Provide the [x, y] coordinate of the cell's center where the given text is located.  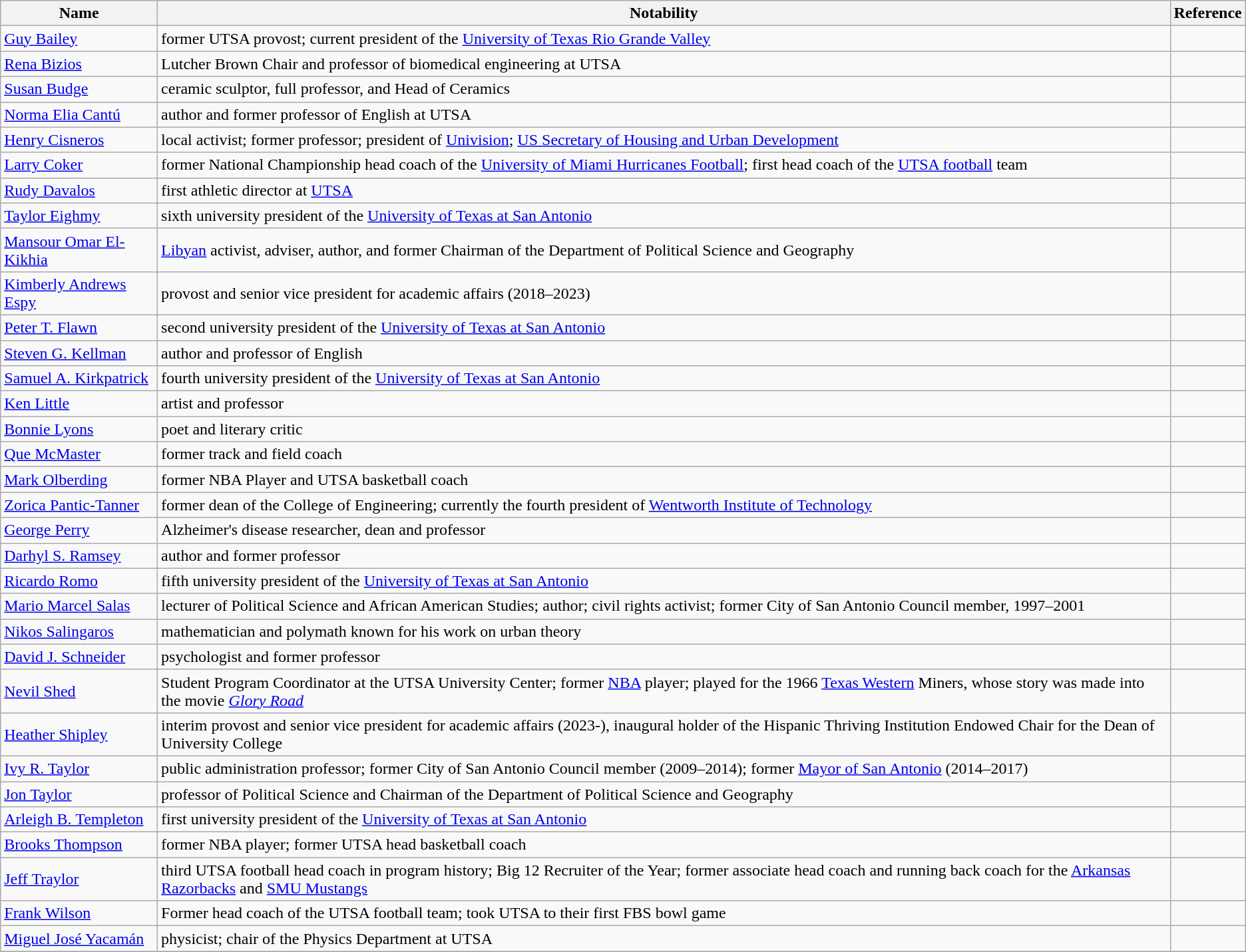
Brooks Thompson [79, 845]
former National Championship head coach of the University of Miami Hurricanes Football; first head coach of the UTSA football team [664, 165]
Steven G. Kellman [79, 353]
Rena Bizios [79, 64]
Mark Olberding [79, 480]
mathematician and polymath known for his work on urban theory [664, 631]
Jon Taylor [79, 794]
first athletic director at UTSA [664, 190]
fourth university president of the University of Texas at San Antonio [664, 379]
Mansour Omar El-Kikhia [79, 250]
former dean of the College of Engineering; currently the fourth president of Wentworth Institute of Technology [664, 505]
Guy Bailey [79, 39]
Notability [664, 13]
George Perry [79, 530]
Zorica Pantic-Tanner [79, 505]
Name [79, 13]
former NBA player; former UTSA head basketball coach [664, 845]
Heather Shipley [79, 734]
author and former professor of English at UTSA [664, 114]
author and former professor [664, 555]
Miguel José Yacamán [79, 939]
provost and senior vice president for academic affairs (2018–2023) [664, 293]
Ken Little [79, 404]
Ricardo Romo [79, 581]
Libyan activist, adviser, author, and former Chairman of the Department of Political Science and Geography [664, 250]
Reference [1207, 13]
Que McMaster [79, 454]
Bonnie Lyons [79, 429]
Ivy R. Taylor [79, 768]
Former head coach of the UTSA football team; took UTSA to their first FBS bowl game [664, 913]
Kimberly Andrews Espy [79, 293]
first university president of the University of Texas at San Antonio [664, 820]
David J. Schneider [79, 657]
Nevil Shed [79, 691]
physicist; chair of the Physics Department at UTSA [664, 939]
Arleigh B. Templeton [79, 820]
poet and literary critic [664, 429]
Norma Elia Cantú [79, 114]
Samuel A. Kirkpatrick [79, 379]
Lutcher Brown Chair and professor of biomedical engineering at UTSA [664, 64]
sixth university president of the University of Texas at San Antonio [664, 216]
ceramic sculptor, full professor, and Head of Ceramics [664, 89]
Henry Cisneros [79, 140]
Frank Wilson [79, 913]
Jeff Traylor [79, 879]
former UTSA provost; current president of the University of Texas Rio Grande Valley [664, 39]
Alzheimer's disease researcher, dean and professor [664, 530]
former NBA Player and UTSA basketball coach [664, 480]
Nikos Salingaros [79, 631]
artist and professor [664, 404]
public administration professor; former City of San Antonio Council member (2009–2014); former Mayor of San Antonio (2014–2017) [664, 768]
professor of Political Science and Chairman of the Department of Political Science and Geography [664, 794]
Taylor Eighmy [79, 216]
local activist; former professor; president of Univision; US Secretary of Housing and Urban Development [664, 140]
Mario Marcel Salas [79, 606]
Susan Budge [79, 89]
Rudy Davalos [79, 190]
lecturer of Political Science and African American Studies; author; civil rights activist; former City of San Antonio Council member, 1997–2001 [664, 606]
Larry Coker [79, 165]
former track and field coach [664, 454]
fifth university president of the University of Texas at San Antonio [664, 581]
author and professor of English [664, 353]
Peter T. Flawn [79, 327]
psychologist and former professor [664, 657]
second university president of the University of Texas at San Antonio [664, 327]
Darhyl S. Ramsey [79, 555]
